Return (x, y) of the center of cell containing provided text 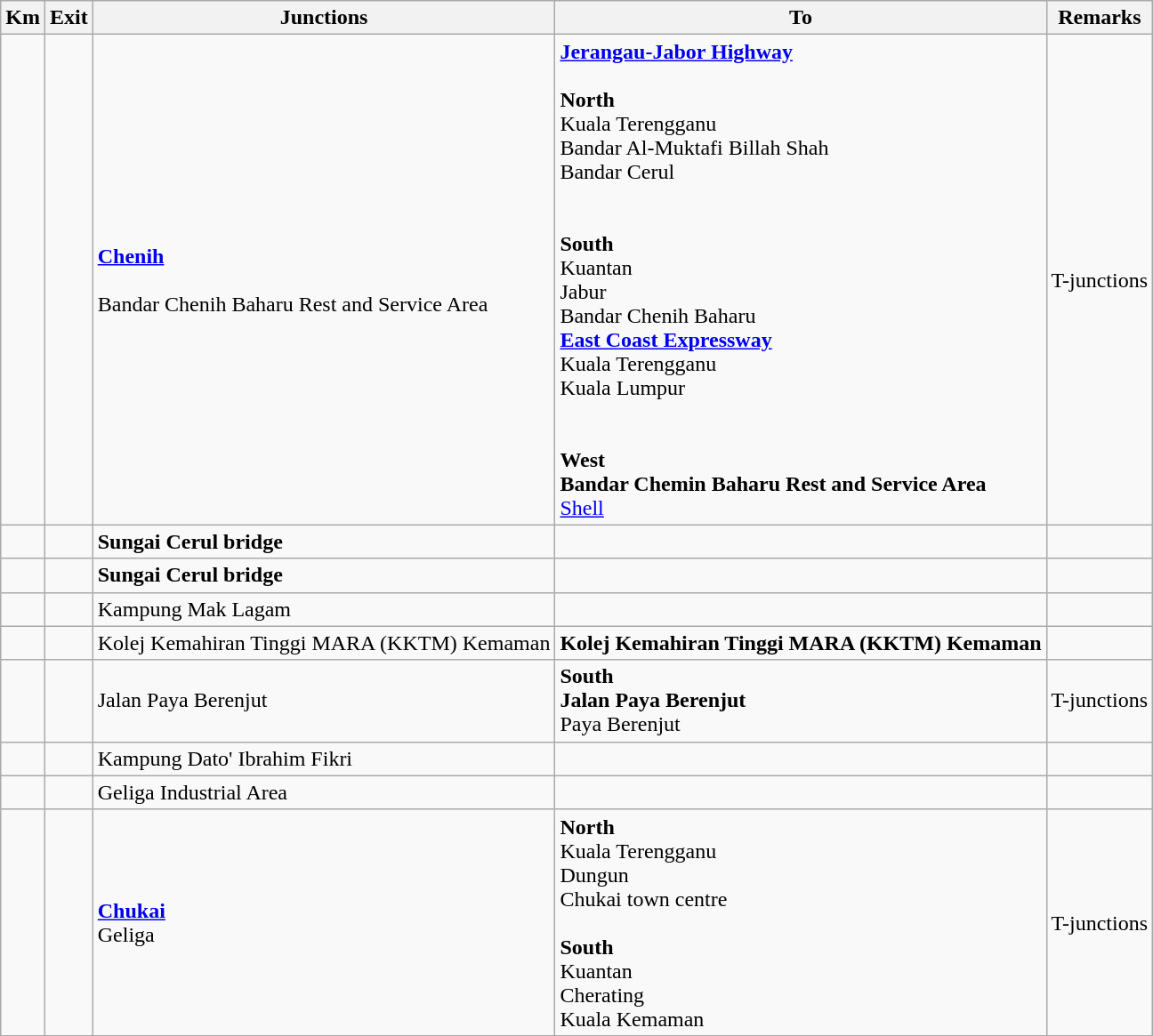
Chenih Bandar Chenih Baharu Rest and Service Area (324, 279)
Km (23, 18)
Exit (69, 18)
Geliga Industrial Area (324, 792)
To (801, 18)
Kampung Mak Lagam (324, 609)
Kampung Dato' Ibrahim Fikri (324, 759)
SouthJalan Paya BerenjutPaya Berenjut (801, 701)
Remarks (1100, 18)
Junctions (324, 18)
North Kuala Terengganu Dungun Chukai town centreSouth Kuantan Cherating Kuala Kemaman (801, 922)
ChukaiGeliga (324, 922)
Jalan Paya Berenjut (324, 701)
